Search for the cell housing the specified text and yield its [x, y] center coordinate. 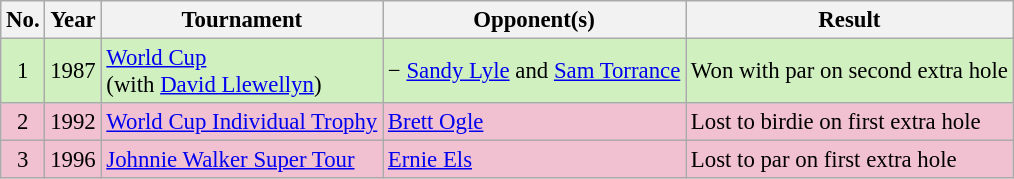
Tournament [242, 20]
No. [23, 20]
Year [73, 20]
1992 [73, 122]
3 [23, 160]
2 [23, 122]
Johnnie Walker Super Tour [242, 160]
1996 [73, 160]
− Sandy Lyle and Sam Torrance [534, 72]
Result [850, 20]
Lost to birdie on first extra hole [850, 122]
1 [23, 72]
World Cup(with David Llewellyn) [242, 72]
Lost to par on first extra hole [850, 160]
Brett Ogle [534, 122]
Won with par on second extra hole [850, 72]
Opponent(s) [534, 20]
Ernie Els [534, 160]
World Cup Individual Trophy [242, 122]
1987 [73, 72]
